Locate the cell with the specified text and output its [x, y] center coordinate. 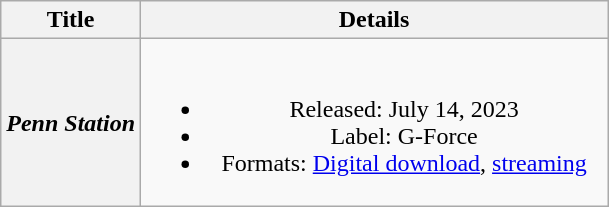
Released: July 14, 2023Label: G-ForceFormats: Digital download, streaming [374, 122]
Penn Station [71, 122]
Details [374, 20]
Title [71, 20]
